Provide the (X, Y) coordinate of the cell's center where the given text is located.  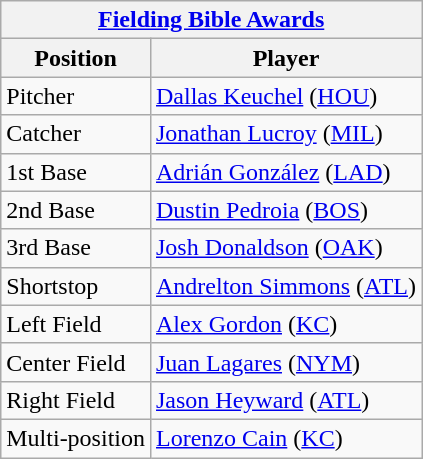
Multi-position (76, 438)
Pitcher (76, 96)
3rd Base (76, 248)
Juan Lagares (NYM) (286, 362)
Jonathan Lucroy (MIL) (286, 134)
Position (76, 58)
Shortstop (76, 286)
1st Base (76, 172)
Dustin Pedroia (BOS) (286, 210)
Alex Gordon (KC) (286, 324)
Fielding Bible Awards (212, 20)
Andrelton Simmons (ATL) (286, 286)
Adrián González (LAD) (286, 172)
Dallas Keuchel (HOU) (286, 96)
Catcher (76, 134)
Jason Heyward (ATL) (286, 400)
Lorenzo Cain (KC) (286, 438)
Right Field (76, 400)
Left Field (76, 324)
2nd Base (76, 210)
Josh Donaldson (OAK) (286, 248)
Center Field (76, 362)
Player (286, 58)
